Search for the cell housing the specified text and yield its [x, y] center coordinate. 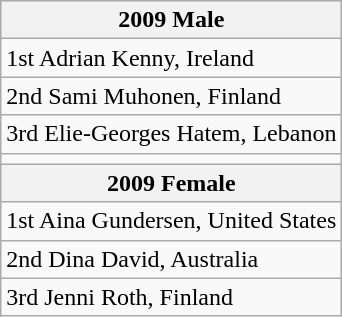
2nd Dina David, Australia [172, 259]
2nd Sami Muhonen, Finland [172, 96]
3rd Elie-Georges Hatem, Lebanon [172, 134]
1st Adrian Kenny, Ireland [172, 58]
2009 Female [172, 183]
1st Aina Gundersen, United States [172, 221]
3rd Jenni Roth, Finland [172, 297]
2009 Male [172, 20]
